Determine the (x, y) coordinate at the center of the cell enclosing the given text.  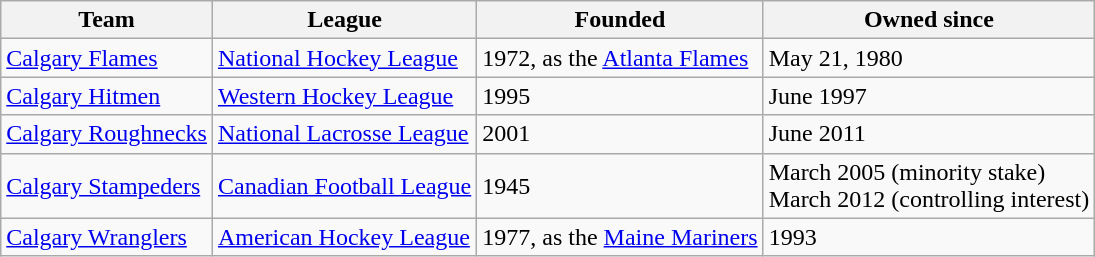
Team (107, 20)
Calgary Wranglers (107, 237)
Calgary Stampeders (107, 186)
2001 (620, 134)
Calgary Flames (107, 58)
Canadian Football League (344, 186)
National Hockey League (344, 58)
Owned since (929, 20)
May 21, 1980 (929, 58)
Founded (620, 20)
Calgary Hitmen (107, 96)
1995 (620, 96)
1977, as the Maine Mariners (620, 237)
March 2005 (minority stake)March 2012 (controlling interest) (929, 186)
1972, as the Atlanta Flames (620, 58)
June 1997 (929, 96)
National Lacrosse League (344, 134)
Western Hockey League (344, 96)
League (344, 20)
Calgary Roughnecks (107, 134)
1993 (929, 237)
American Hockey League (344, 237)
June 2011 (929, 134)
1945 (620, 186)
